Return (X, Y) of the center of cell containing provided text 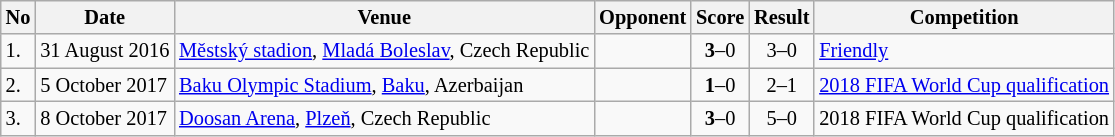
Opponent (642, 17)
Friendly (964, 51)
8 October 2017 (104, 118)
1–0 (720, 85)
Venue (384, 17)
Competition (964, 17)
5 October 2017 (104, 85)
Baku Olympic Stadium, Baku, Azerbaijan (384, 85)
Date (104, 17)
Doosan Arena, Plzeň, Czech Republic (384, 118)
No (18, 17)
2. (18, 85)
Result (782, 17)
2–1 (782, 85)
3. (18, 118)
Score (720, 17)
31 August 2016 (104, 51)
Městský stadion, Mladá Boleslav, Czech Republic (384, 51)
1. (18, 51)
5–0 (782, 118)
